For the text-containing cell, return its midpoint in [X, Y] coordinate format. 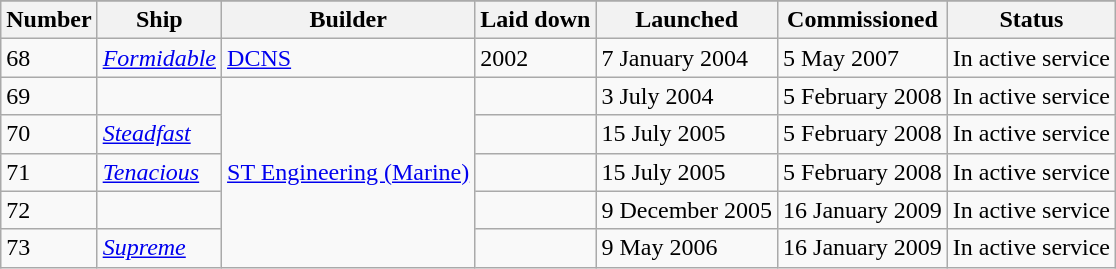
DCNS [348, 58]
Launched [687, 20]
Status [1031, 20]
Supreme [159, 248]
Builder [348, 20]
3 July 2004 [687, 96]
73 [49, 248]
ST Engineering (Marine) [348, 172]
70 [49, 134]
Laid down [536, 20]
Formidable [159, 58]
7 January 2004 [687, 58]
69 [49, 96]
Commissioned [863, 20]
9 December 2005 [687, 210]
Tenacious [159, 172]
Number [49, 20]
68 [49, 58]
9 May 2006 [687, 248]
Ship [159, 20]
2002 [536, 58]
5 May 2007 [863, 58]
72 [49, 210]
71 [49, 172]
Steadfast [159, 134]
